Detect which cell encompasses the target text, then output its (x, y) center coordinate. 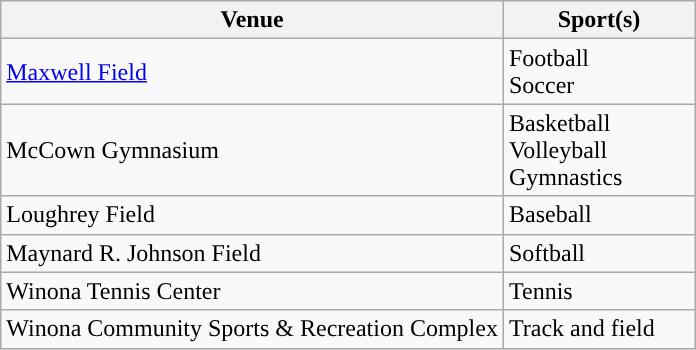
Maxwell Field (252, 72)
McCown Gymnasium (252, 150)
Maynard R. Johnson Field (252, 253)
Venue (252, 20)
Softball (598, 253)
Basketball Volleyball Gymnastics (598, 150)
Sport(s) (598, 20)
Winona Tennis Center (252, 291)
Track and field (598, 329)
Tennis (598, 291)
Loughrey Field (252, 215)
Baseball (598, 215)
Football Soccer (598, 72)
Winona Community Sports & Recreation Complex (252, 329)
